Locate the cell with the specified text and output its [x, y] center coordinate. 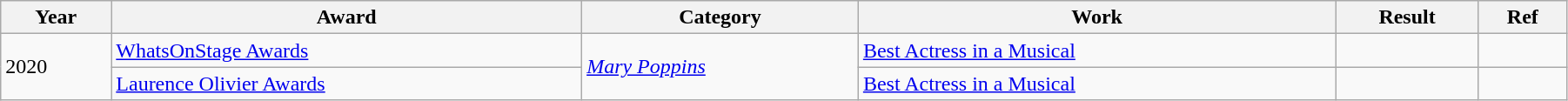
Ref [1523, 17]
Laurence Olivier Awards [346, 84]
2020 [56, 67]
Result [1407, 17]
Year [56, 17]
Mary Poppins [720, 67]
WhatsOnStage Awards [346, 50]
Award [346, 17]
Category [720, 17]
Work [1096, 17]
